Locate the cell with the specified text and output its (x, y) center coordinate. 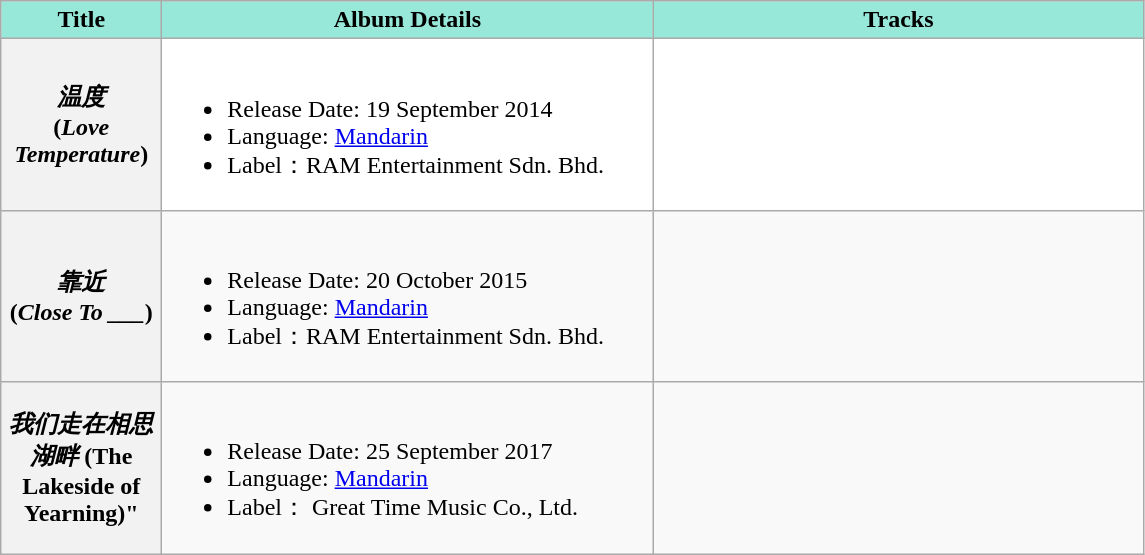
Title (82, 20)
Release Date: 20 October 2015Language: MandarinLabel：RAM Entertainment Sdn. Bhd. (408, 296)
靠近(Close To ___) (82, 296)
Tracks (898, 20)
Release Date: 25 September 2017Language: MandarinLabel： Great Time Music Co., Ltd. (408, 468)
我们走在相思湖畔 (The Lakeside of Yearning)" (82, 468)
温度(Love Temperature) (82, 125)
Release Date: 19 September 2014Language: MandarinLabel：RAM Entertainment Sdn. Bhd. (408, 125)
Album Details (408, 20)
